Return (X, Y) of the center of cell containing provided text 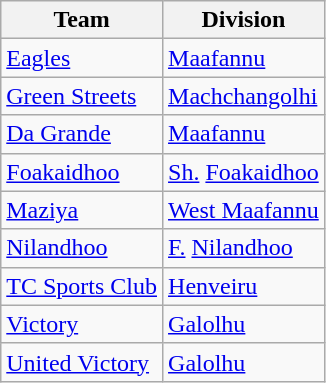
Foakaidhoo (82, 172)
Eagles (82, 58)
Division (244, 20)
Team (82, 20)
Maziya (82, 210)
Green Streets (82, 96)
Victory (82, 324)
Machchangolhi (244, 96)
TC Sports Club (82, 286)
Sh. Foakaidhoo (244, 172)
Da Grande (82, 134)
Nilandhoo (82, 248)
West Maafannu (244, 210)
United Victory (82, 362)
F. Nilandhoo (244, 248)
Henveiru (244, 286)
